For the text-containing cell, return its midpoint in (X, Y) coordinate format. 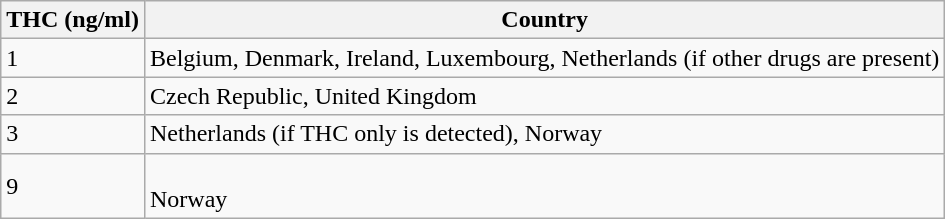
Country (544, 20)
1 (73, 58)
Norway (544, 186)
3 (73, 134)
Belgium, Denmark, Ireland, Luxembourg, Netherlands (if other drugs are present) (544, 58)
Netherlands (if THC only is detected), Norway (544, 134)
Czech Republic, United Kingdom (544, 96)
2 (73, 96)
THC (ng/ml) (73, 20)
9 (73, 186)
